For the text-containing cell, return its midpoint in (X, Y) coordinate format. 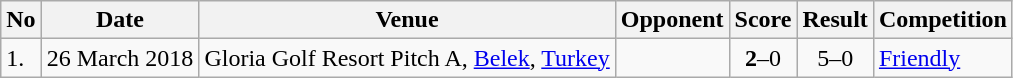
1. (21, 58)
2–0 (763, 58)
Date (120, 20)
Competition (942, 20)
Gloria Golf Resort Pitch A, Belek, Turkey (407, 58)
Friendly (942, 58)
Result (835, 20)
Opponent (672, 20)
Score (763, 20)
5–0 (835, 58)
No (21, 20)
26 March 2018 (120, 58)
Venue (407, 20)
